Locate the cell with the specified text and output its [X, Y] center coordinate. 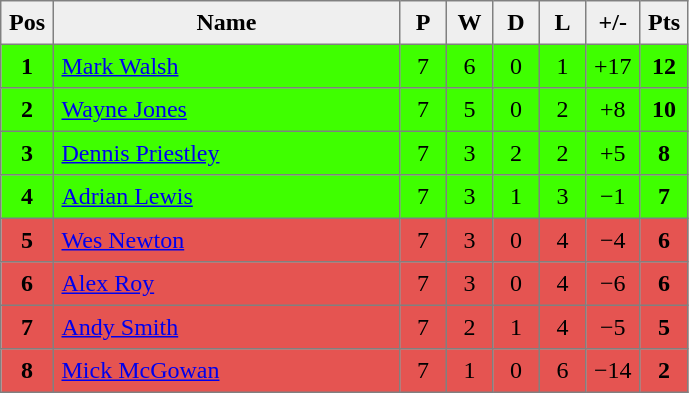
P [423, 23]
12 [664, 66]
−6 [613, 284]
Dennis Priestley [226, 153]
+5 [613, 153]
−1 [613, 197]
W [469, 23]
Andy Smith [226, 327]
Mark Walsh [226, 66]
−5 [613, 327]
Pts [664, 23]
Alex Roy [226, 284]
+17 [613, 66]
−4 [613, 240]
Mick McGowan [226, 371]
Pos [27, 23]
Wes Newton [226, 240]
Adrian Lewis [226, 197]
D [516, 23]
+/- [613, 23]
Name [226, 23]
10 [664, 110]
−14 [613, 371]
L [562, 23]
Wayne Jones [226, 110]
+8 [613, 110]
